Identify which cell holds the provided text, then report its [X, Y] central coordinate. 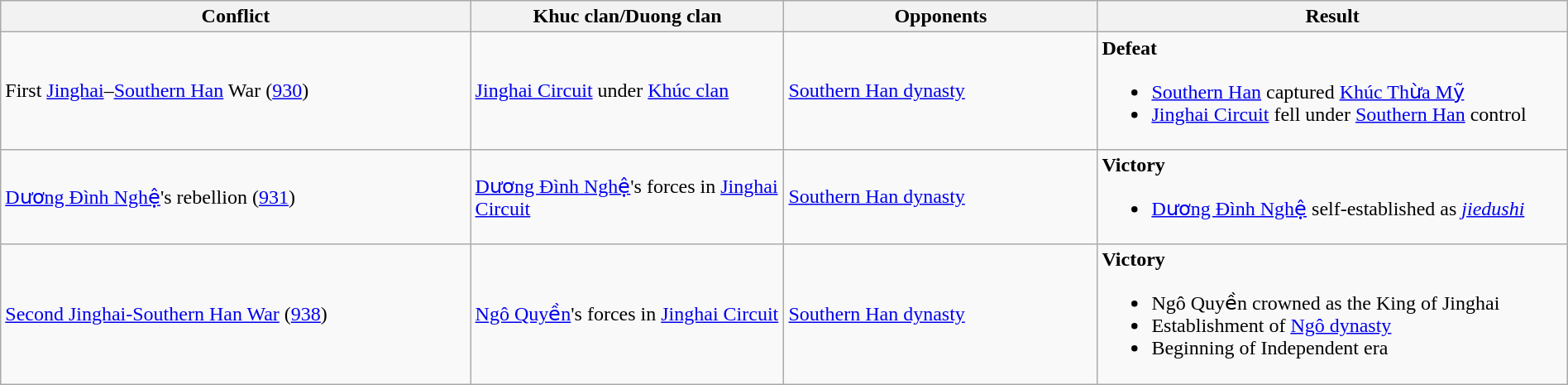
Dương Đình Nghệ's rebellion (931) [236, 197]
Dương Đình Nghệ's forces in Jinghai Circuit [627, 197]
Opponents [941, 17]
VictoryDương Đình Nghệ self-established as jiedushi [1332, 197]
DefeatSouthern Han captured Khúc Thừa MỹJinghai Circuit fell under Southern Han control [1332, 91]
Conflict [236, 17]
First Jinghai–Southern Han War (930) [236, 91]
Ngô Quyền's forces in Jinghai Circuit [627, 315]
Second Jinghai-Southern Han War (938) [236, 315]
Khuc clan/Duong clan [627, 17]
Result [1332, 17]
Jinghai Circuit under Khúc clan [627, 91]
VictoryNgô Quyền crowned as the King of JinghaiEstablishment of Ngô dynastyBeginning of Independent era [1332, 315]
